Output the [x, y] coordinate of the center of the cell containing the given text.  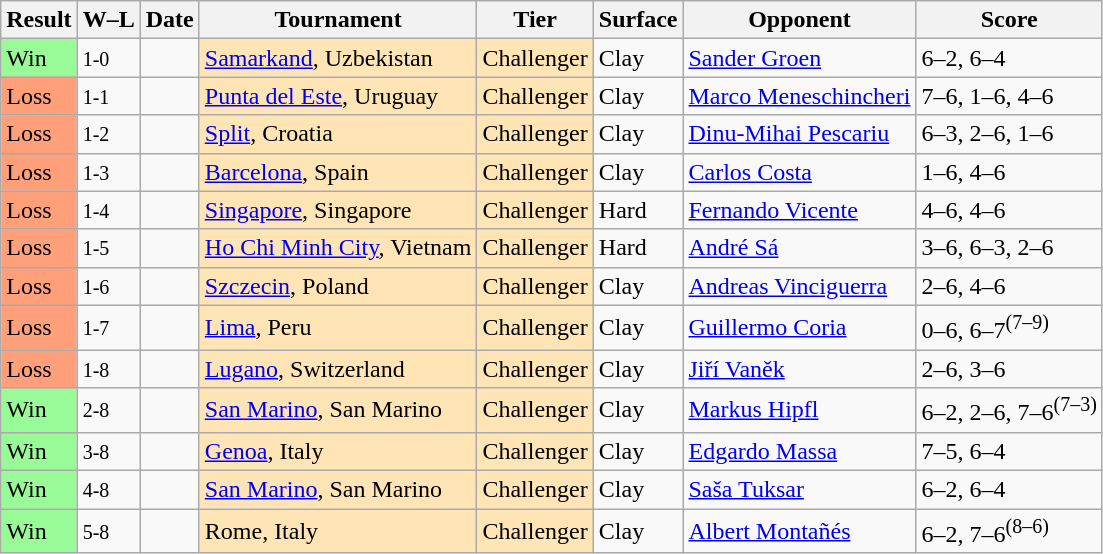
1-3 [108, 172]
1-7 [108, 328]
2–6, 3–6 [1009, 369]
Edgardo Massa [800, 451]
1-4 [108, 210]
Carlos Costa [800, 172]
Ho Chi Minh City, Vietnam [338, 248]
1-6 [108, 286]
André Sá [800, 248]
Singapore, Singapore [338, 210]
2-8 [108, 410]
6–2, 2–6, 7–6(7–3) [1009, 410]
Markus Hipfl [800, 410]
Jiří Vaněk [800, 369]
Rome, Italy [338, 532]
Surface [638, 20]
4-8 [108, 489]
Split, Croatia [338, 134]
Genoa, Italy [338, 451]
Albert Montañés [800, 532]
Marco Meneschincheri [800, 96]
Andreas Vinciguerra [800, 286]
Fernando Vicente [800, 210]
Result [39, 20]
Opponent [800, 20]
1-0 [108, 58]
1-1 [108, 96]
Tournament [338, 20]
1–6, 4–6 [1009, 172]
Barcelona, Spain [338, 172]
3-8 [108, 451]
1-2 [108, 134]
W–L [108, 20]
7–6, 1–6, 4–6 [1009, 96]
3–6, 6–3, 2–6 [1009, 248]
Guillermo Coria [800, 328]
1-8 [108, 369]
Sander Groen [800, 58]
Dinu-Mihai Pescariu [800, 134]
Samarkand, Uzbekistan [338, 58]
Punta del Este, Uruguay [338, 96]
Tier [535, 20]
Date [170, 20]
Score [1009, 20]
1-5 [108, 248]
2–6, 4–6 [1009, 286]
Saša Tuksar [800, 489]
Szczecin, Poland [338, 286]
Lugano, Switzerland [338, 369]
Lima, Peru [338, 328]
6–3, 2–6, 1–6 [1009, 134]
5-8 [108, 532]
0–6, 6–7(7–9) [1009, 328]
6–2, 7–6(8–6) [1009, 532]
4–6, 4–6 [1009, 210]
7–5, 6–4 [1009, 451]
